For the text-containing cell, return its midpoint in [x, y] coordinate format. 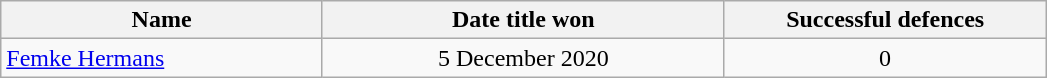
0 [885, 58]
Date title won [523, 20]
Femke Hermans [162, 58]
Name [162, 20]
5 December 2020 [523, 58]
Successful defences [885, 20]
